Scan for the cell matching the given text and deliver its (X, Y) coordinate at center. 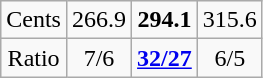
315.6 (230, 20)
6/5 (230, 58)
32/27 (165, 58)
294.1 (165, 20)
Ratio (34, 58)
Cents (34, 20)
266.9 (98, 20)
7/6 (98, 58)
